Extract the [x, y] coordinate from the center of the cell holding the provided text.  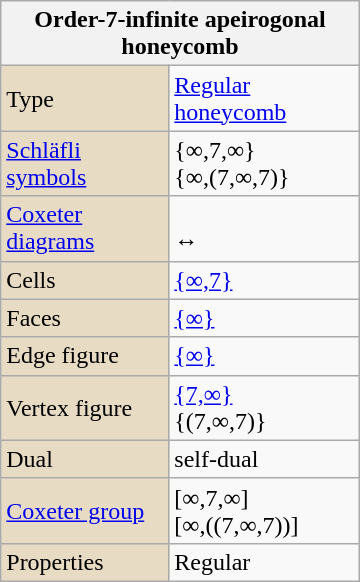
Regular [264, 562]
{7,∞} {(7,∞,7)} [264, 408]
Coxeter group [85, 510]
Schläfli symbols [85, 164]
Properties [85, 562]
↔ [264, 228]
Order-7-infinite apeirogonal honeycomb [180, 34]
Regular honeycomb [264, 98]
Dual [85, 459]
Coxeter diagrams [85, 228]
{∞,7} [264, 280]
self-dual [264, 459]
[∞,7,∞][∞,((7,∞,7))] [264, 510]
Edge figure [85, 356]
Faces [85, 318]
Cells [85, 280]
Type [85, 98]
{∞,7,∞}{∞,(7,∞,7)} [264, 164]
Vertex figure [85, 408]
